From the cell containing the given text, extract its center point as [x, y] coordinate. 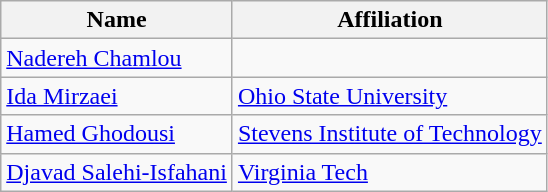
Ida Mirzaei [117, 96]
Name [117, 20]
Affiliation [390, 20]
Nadereh Chamlou [117, 58]
Stevens Institute of Technology [390, 134]
Hamed Ghodousi [117, 134]
Virginia Tech [390, 172]
Djavad Salehi-Isfahani [117, 172]
Ohio State University [390, 96]
